Provide the [X, Y] coordinate of the cell's center where the given text is located.  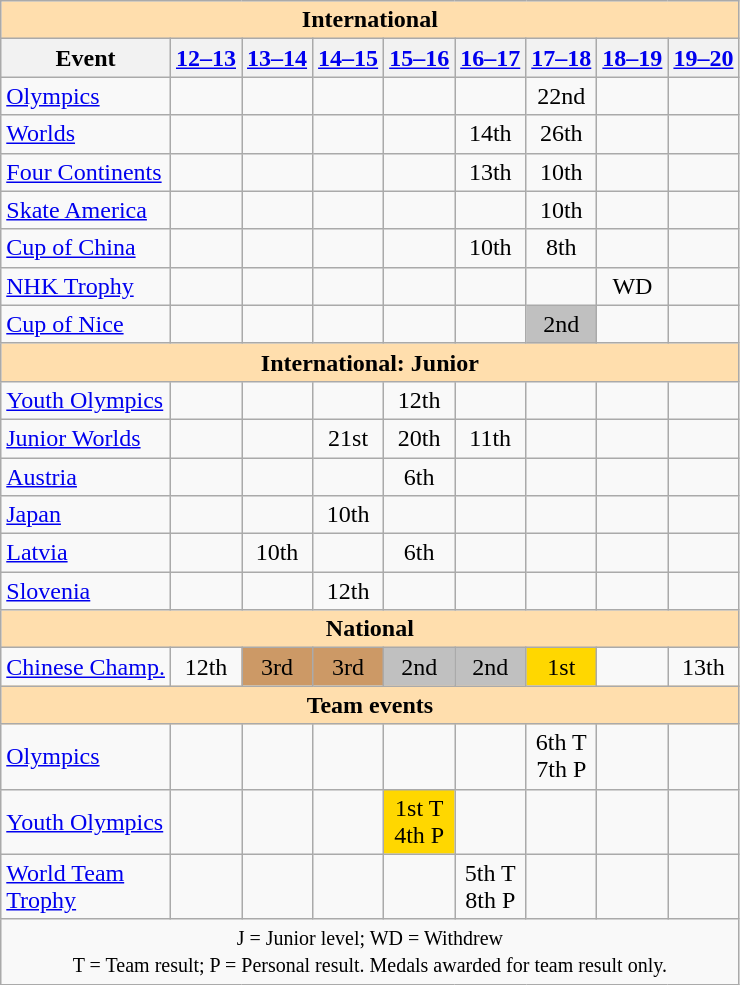
Event [86, 58]
1st [562, 667]
National [370, 629]
1st T 4th P [420, 822]
5th T 8th P [490, 886]
Junior Worlds [86, 438]
14–15 [348, 58]
26th [562, 134]
WD [632, 286]
Latvia [86, 553]
Slovenia [86, 591]
International [370, 20]
21st [348, 438]
22nd [562, 96]
8th [562, 248]
6th T 7th P [562, 756]
13–14 [278, 58]
International: Junior [370, 362]
NHK Trophy [86, 286]
15–16 [420, 58]
J = Junior level; WD = Withdrew T = Team result; P = Personal result. Medals awarded for team result only. [370, 952]
Skate America [86, 210]
12–13 [206, 58]
Cup of China [86, 248]
11th [490, 438]
20th [420, 438]
18–19 [632, 58]
19–20 [704, 58]
14th [490, 134]
Four Continents [86, 172]
17–18 [562, 58]
Austria [86, 477]
16–17 [490, 58]
World TeamTrophy [86, 886]
Chinese Champ. [86, 667]
Worlds [86, 134]
Team events [370, 705]
Japan [86, 515]
Cup of Nice [86, 324]
